Capture the cell that displays the provided text and extract its [X, Y] central coordinate. 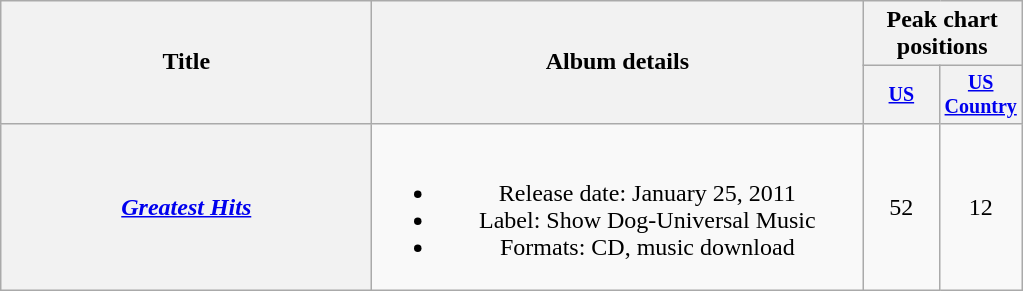
US Country [981, 94]
Peak chartpositions [942, 34]
US [902, 94]
Release date: January 25, 2011Label: Show Dog-Universal MusicFormats: CD, music download [618, 206]
Title [186, 62]
Album details [618, 62]
52 [902, 206]
12 [981, 206]
Greatest Hits [186, 206]
